Scan for the cell matching the given text and deliver its (X, Y) coordinate at center. 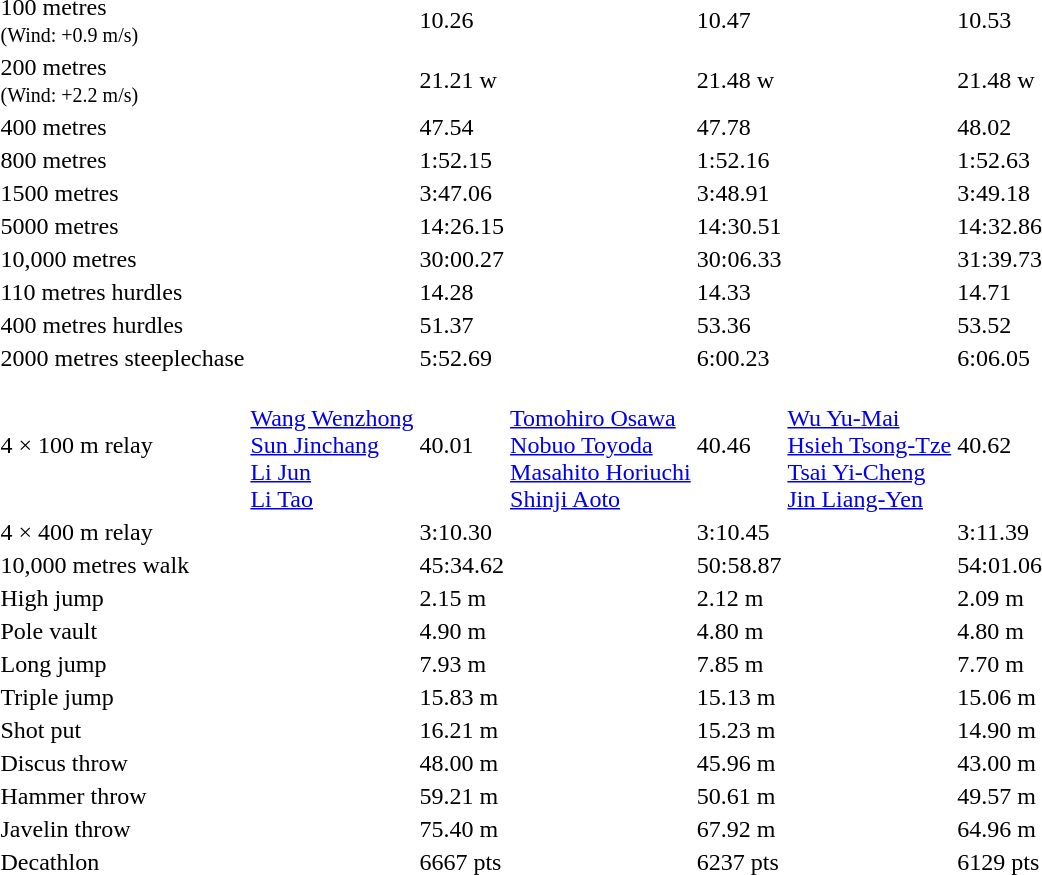
40.01 (462, 445)
1:52.16 (739, 160)
59.21 m (462, 796)
14:30.51 (739, 226)
45.96 m (739, 763)
Tomohiro OsawaNobuo ToyodaMasahito HoriuchiShinji Aoto (601, 445)
3:10.45 (739, 532)
2.15 m (462, 598)
67.92 m (739, 829)
15.23 m (739, 730)
6:00.23 (739, 358)
Wang WenzhongSun JinchangLi JunLi Tao (332, 445)
30:06.33 (739, 259)
15.83 m (462, 697)
48.00 m (462, 763)
30:00.27 (462, 259)
Wu Yu-MaiHsieh Tsong-TzeTsai Yi-ChengJin Liang-Yen (870, 445)
21.21 w (462, 80)
7.85 m (739, 664)
14.28 (462, 292)
14:26.15 (462, 226)
5:52.69 (462, 358)
47.54 (462, 127)
51.37 (462, 325)
14.33 (739, 292)
4.90 m (462, 631)
40.46 (739, 445)
7.93 m (462, 664)
47.78 (739, 127)
3:48.91 (739, 193)
1:52.15 (462, 160)
3:47.06 (462, 193)
75.40 m (462, 829)
15.13 m (739, 697)
50.61 m (739, 796)
45:34.62 (462, 565)
4.80 m (739, 631)
21.48 w (739, 80)
3:10.30 (462, 532)
50:58.87 (739, 565)
16.21 m (462, 730)
2.12 m (739, 598)
53.36 (739, 325)
